Scan for the cell matching the given text and deliver its (X, Y) coordinate at center. 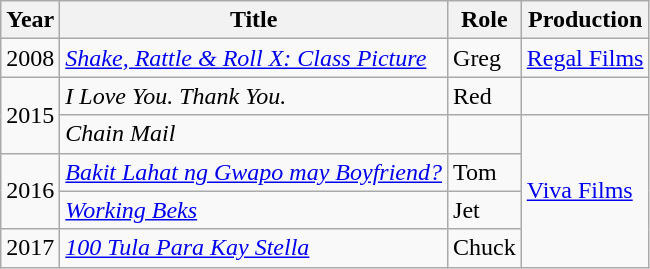
Bakit Lahat ng Gwapo may Boyfriend? (254, 172)
Jet (485, 210)
2015 (30, 115)
Tom (485, 172)
Year (30, 20)
Role (485, 20)
Shake, Rattle & Roll X: Class Picture (254, 58)
I Love You. Thank You. (254, 96)
Red (485, 96)
Chuck (485, 248)
2016 (30, 191)
2008 (30, 58)
Working Beks (254, 210)
100 Tula Para Kay Stella (254, 248)
Chain Mail (254, 134)
Viva Films (585, 191)
Greg (485, 58)
Title (254, 20)
Regal Films (585, 58)
2017 (30, 248)
Production (585, 20)
